Return the (X, Y) coordinate for the center point of the cell that contains the specified text.  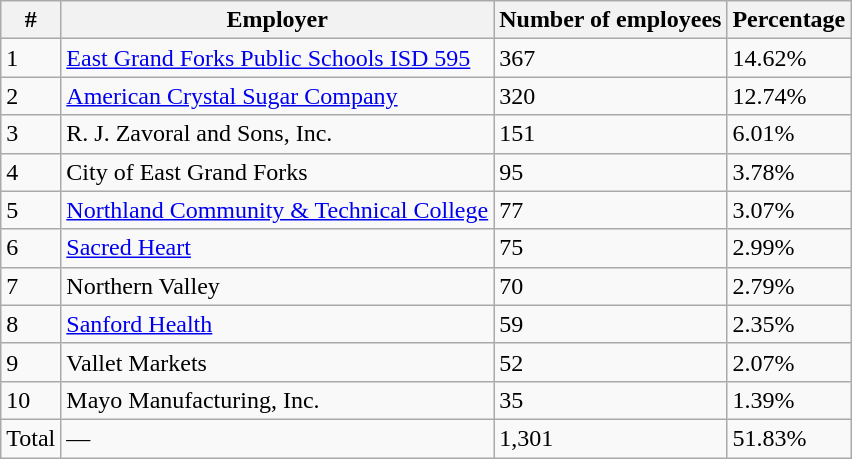
Vallet Markets (278, 362)
Sacred Heart (278, 248)
5 (31, 210)
Percentage (789, 20)
8 (31, 324)
14.62% (789, 58)
2.99% (789, 248)
70 (610, 286)
East Grand Forks Public Schools ISD 595 (278, 58)
Employer (278, 20)
Total (31, 438)
Northern Valley (278, 286)
7 (31, 286)
35 (610, 400)
American Crystal Sugar Company (278, 96)
12.74% (789, 96)
10 (31, 400)
151 (610, 134)
# (31, 20)
77 (610, 210)
City of East Grand Forks (278, 172)
367 (610, 58)
1 (31, 58)
320 (610, 96)
R. J. Zavoral and Sons, Inc. (278, 134)
9 (31, 362)
6 (31, 248)
3 (31, 134)
Sanford Health (278, 324)
2.35% (789, 324)
2 (31, 96)
1,301 (610, 438)
— (278, 438)
3.07% (789, 210)
95 (610, 172)
6.01% (789, 134)
51.83% (789, 438)
1.39% (789, 400)
3.78% (789, 172)
4 (31, 172)
59 (610, 324)
2.07% (789, 362)
Number of employees (610, 20)
75 (610, 248)
52 (610, 362)
2.79% (789, 286)
Northland Community & Technical College (278, 210)
Mayo Manufacturing, Inc. (278, 400)
